Return [x, y] of the center of cell containing provided text 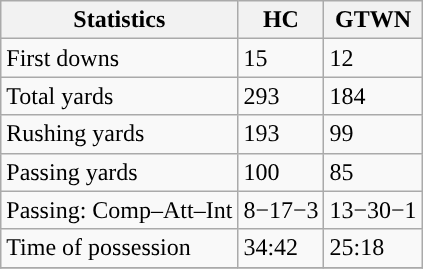
HC [281, 20]
12 [373, 58]
Time of possession [120, 248]
First downs [120, 58]
Total yards [120, 96]
100 [281, 172]
99 [373, 134]
GTWN [373, 20]
85 [373, 172]
193 [281, 134]
Passing yards [120, 172]
Rushing yards [120, 134]
8−17−3 [281, 210]
184 [373, 96]
15 [281, 58]
13−30−1 [373, 210]
34:42 [281, 248]
293 [281, 96]
Passing: Comp–Att–Int [120, 210]
Statistics [120, 20]
25:18 [373, 248]
